Detect which cell encompasses the target text, then output its [X, Y] center coordinate. 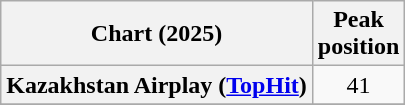
Kazakhstan Airplay (TopHit) [157, 85]
Peakposition [358, 34]
41 [358, 85]
Chart (2025) [157, 34]
